Locate the cell with the specified text and output its (x, y) center coordinate. 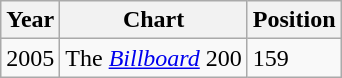
Chart (154, 20)
Position (294, 20)
159 (294, 58)
The Billboard 200 (154, 58)
Year (30, 20)
2005 (30, 58)
